Return (x, y) of the center of cell containing provided text 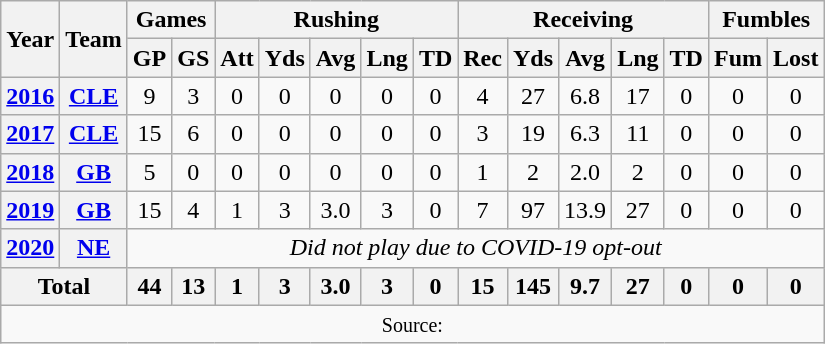
2018 (30, 172)
6.3 (586, 134)
44 (149, 286)
Team (94, 39)
2.0 (586, 172)
2016 (30, 96)
6 (194, 134)
97 (532, 210)
Rushing (336, 20)
Games (170, 20)
Receiving (584, 20)
9 (149, 96)
11 (638, 134)
145 (532, 286)
5 (149, 172)
17 (638, 96)
NE (94, 248)
19 (532, 134)
GS (194, 58)
Year (30, 39)
13 (194, 286)
Fum (738, 58)
2017 (30, 134)
Did not play due to COVID-19 opt-out (476, 248)
Rec (483, 58)
Fumbles (766, 20)
Total (64, 286)
GP (149, 58)
9.7 (586, 286)
Att (237, 58)
2020 (30, 248)
7 (483, 210)
Source: (412, 324)
Lost (796, 58)
6.8 (586, 96)
2019 (30, 210)
13.9 (586, 210)
